Scan for the cell matching the given text and deliver its (x, y) coordinate at center. 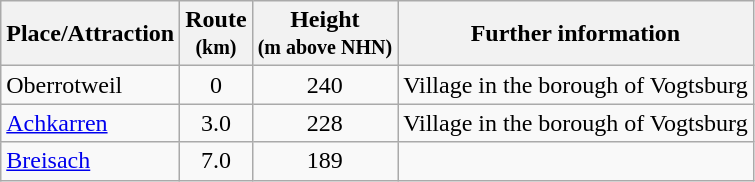
Further information (576, 34)
228 (324, 123)
Achkarren (90, 123)
Place/Attraction (90, 34)
Oberrotweil (90, 85)
Route(km) (216, 34)
7.0 (216, 161)
0 (216, 85)
Height(m above NHN) (324, 34)
189 (324, 161)
3.0 (216, 123)
Breisach (90, 161)
240 (324, 85)
